Detect which cell encompasses the target text, then output its [x, y] center coordinate. 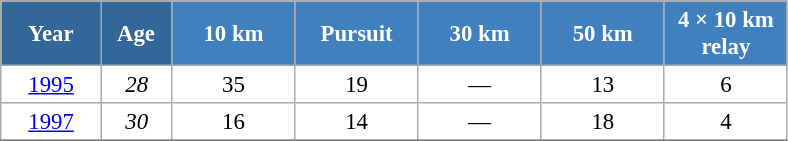
50 km [602, 34]
Year [52, 34]
28 [136, 85]
Pursuit [356, 34]
1995 [52, 85]
19 [356, 85]
6 [726, 85]
4 × 10 km relay [726, 34]
4 [726, 122]
30 [136, 122]
16 [234, 122]
30 km [480, 34]
10 km [234, 34]
18 [602, 122]
Age [136, 34]
14 [356, 122]
1997 [52, 122]
35 [234, 85]
13 [602, 85]
